Detect which cell encompasses the target text, then output its [x, y] center coordinate. 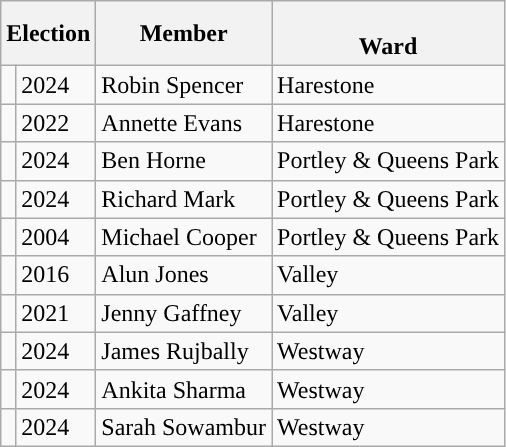
Annette Evans [184, 123]
Robin Spencer [184, 85]
Richard Mark [184, 199]
Ward [388, 34]
Election [48, 34]
Ben Horne [184, 161]
2022 [56, 123]
Ankita Sharma [184, 389]
Sarah Sowambur [184, 427]
2021 [56, 313]
2004 [56, 237]
2016 [56, 275]
James Rujbally [184, 351]
Alun Jones [184, 275]
Member [184, 34]
Michael Cooper [184, 237]
Jenny Gaffney [184, 313]
